Extract the (X, Y) coordinate from the center of the cell holding the provided text.  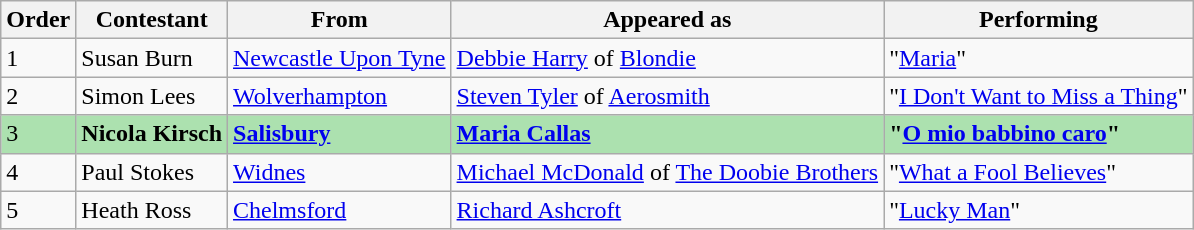
Simon Lees (152, 96)
"What a Fool Believes" (1038, 172)
Wolverhampton (340, 96)
"Lucky Man" (1038, 210)
Chelmsford (340, 210)
Salisbury (340, 134)
3 (38, 134)
Nicola Kirsch (152, 134)
"I Don't Want to Miss a Thing" (1038, 96)
2 (38, 96)
Debbie Harry of Blondie (668, 58)
1 (38, 58)
Maria Callas (668, 134)
Appeared as (668, 20)
Performing (1038, 20)
"O mio babbino caro" (1038, 134)
Contestant (152, 20)
4 (38, 172)
Richard Ashcroft (668, 210)
5 (38, 210)
From (340, 20)
Widnes (340, 172)
Susan Burn (152, 58)
Paul Stokes (152, 172)
Steven Tyler of Aerosmith (668, 96)
Michael McDonald of The Doobie Brothers (668, 172)
Newcastle Upon Tyne (340, 58)
Order (38, 20)
Heath Ross (152, 210)
"Maria" (1038, 58)
